Extract the [x, y] coordinate from the center of the cell holding the provided text.  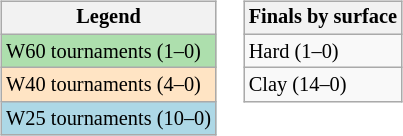
W25 tournaments (10–0) [108, 119]
Legend [108, 18]
Hard (1–0) [323, 51]
Finals by surface [323, 18]
W40 tournaments (4–0) [108, 85]
Clay (14–0) [323, 85]
W60 tournaments (1–0) [108, 51]
